Pinpoint the cell where the given text exists, returning its (x, y) midpoint coordinate. 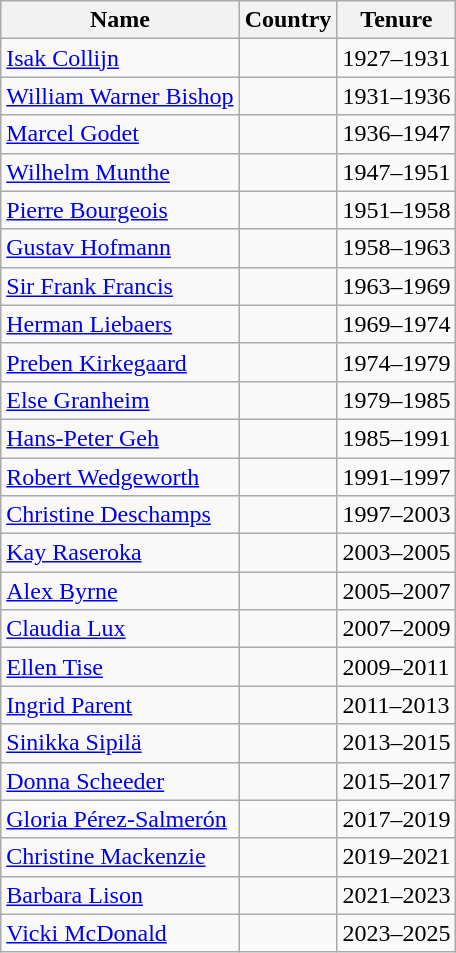
2003–2005 (396, 553)
Sinikka Sipilä (120, 743)
Preben Kirkegaard (120, 362)
Herman Liebaers (120, 324)
2021–2023 (396, 895)
Barbara Lison (120, 895)
2009–2011 (396, 667)
William Warner Bishop (120, 96)
Country (288, 20)
Claudia Lux (120, 629)
Ingrid Parent (120, 705)
1969–1974 (396, 324)
2019–2021 (396, 857)
2011–2013 (396, 705)
Christine Deschamps (120, 515)
Kay Raseroka (120, 553)
1931–1936 (396, 96)
1985–1991 (396, 438)
Marcel Godet (120, 134)
Name (120, 20)
2023–2025 (396, 933)
1936–1947 (396, 134)
2013–2015 (396, 743)
2007–2009 (396, 629)
Vicki McDonald (120, 933)
Pierre Bourgeois (120, 210)
1991–1997 (396, 477)
2005–2007 (396, 591)
1927–1931 (396, 58)
Else Granheim (120, 400)
1963–1969 (396, 286)
Ellen Tise (120, 667)
2017–2019 (396, 819)
Hans-Peter Geh (120, 438)
1947–1951 (396, 172)
1997–2003 (396, 515)
Robert Wedgeworth (120, 477)
Alex Byrne (120, 591)
1979–1985 (396, 400)
1958–1963 (396, 248)
Gustav Hofmann (120, 248)
2015–2017 (396, 781)
Donna Scheeder (120, 781)
Wilhelm Munthe (120, 172)
1974–1979 (396, 362)
Tenure (396, 20)
Sir Frank Francis (120, 286)
Isak Collijn (120, 58)
Gloria Pérez-Salmerón (120, 819)
Christine Mackenzie (120, 857)
1951–1958 (396, 210)
